Search for the cell housing the specified text and yield its [x, y] center coordinate. 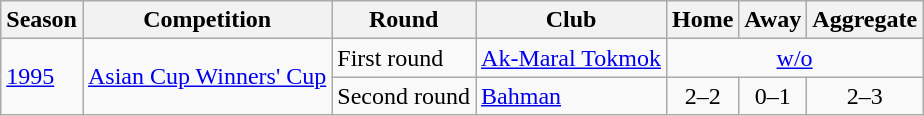
w/o [794, 58]
2–2 [702, 96]
Round [404, 20]
Ak-Maral Tokmok [572, 58]
0–1 [773, 96]
Club [572, 20]
Aggregate [865, 20]
2–3 [865, 96]
1995 [42, 77]
Away [773, 20]
Asian Cup Winners' Cup [206, 77]
Competition [206, 20]
First round [404, 58]
Home [702, 20]
Bahman [572, 96]
Second round [404, 96]
Season [42, 20]
